Extract the [x, y] coordinate from the center of the cell holding the provided text.  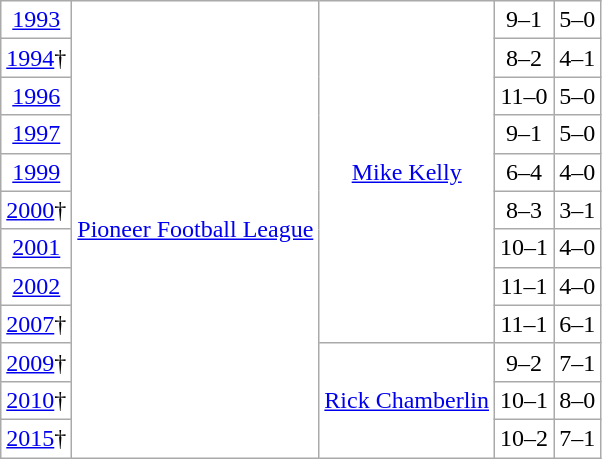
2001 [36, 248]
2009† [36, 362]
2015† [36, 438]
11–0 [524, 96]
8–0 [578, 400]
1994† [36, 58]
8–3 [524, 210]
2007† [36, 324]
2002 [36, 286]
Mike Kelly [407, 172]
6–4 [524, 172]
9–2 [524, 362]
2000† [36, 210]
8–2 [524, 58]
Pioneer Football League [196, 230]
1997 [36, 134]
3–1 [578, 210]
1999 [36, 172]
2010† [36, 400]
Rick Chamberlin [407, 400]
6–1 [578, 324]
1993 [36, 20]
1996 [36, 96]
4–1 [578, 58]
10–2 [524, 438]
